Pinpoint the cell where the given text exists, returning its [X, Y] midpoint coordinate. 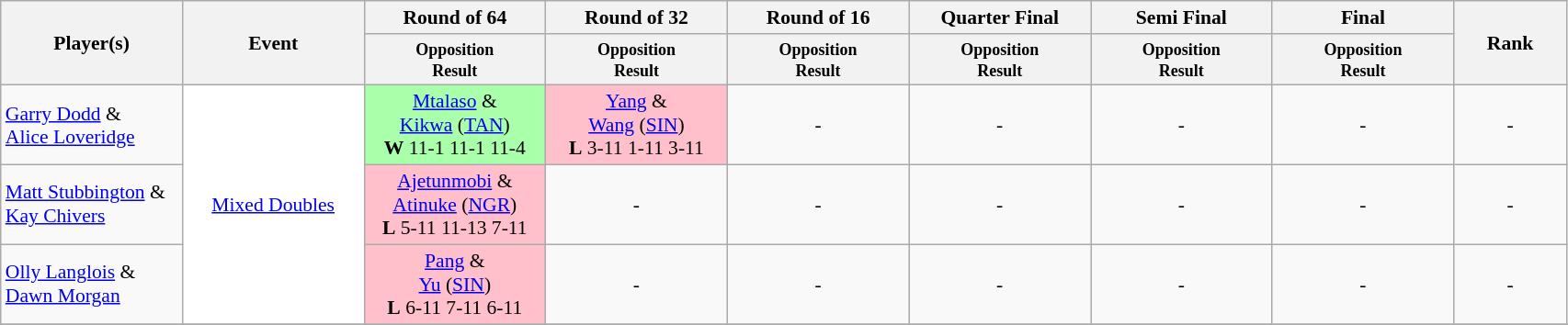
Pang &Yu (SIN)L 6-11 7-11 6-11 [455, 285]
Semi Final [1181, 17]
Mtalaso &Kikwa (TAN)W 11-1 11-1 11-4 [455, 125]
Garry Dodd &Alice Loveridge [92, 125]
Ajetunmobi &Atinuke (NGR)L 5-11 11-13 7-11 [455, 206]
Round of 32 [637, 17]
Rank [1511, 43]
Round of 16 [818, 17]
Round of 64 [455, 17]
Mixed Doubles [273, 205]
Yang &Wang (SIN)L 3-11 1-11 3-11 [637, 125]
Event [273, 43]
Player(s) [92, 43]
Olly Langlois &Dawn Morgan [92, 285]
Final [1363, 17]
Quarter Final [1000, 17]
Matt Stubbington &Kay Chivers [92, 206]
